For the text-containing cell, return its midpoint in (X, Y) coordinate format. 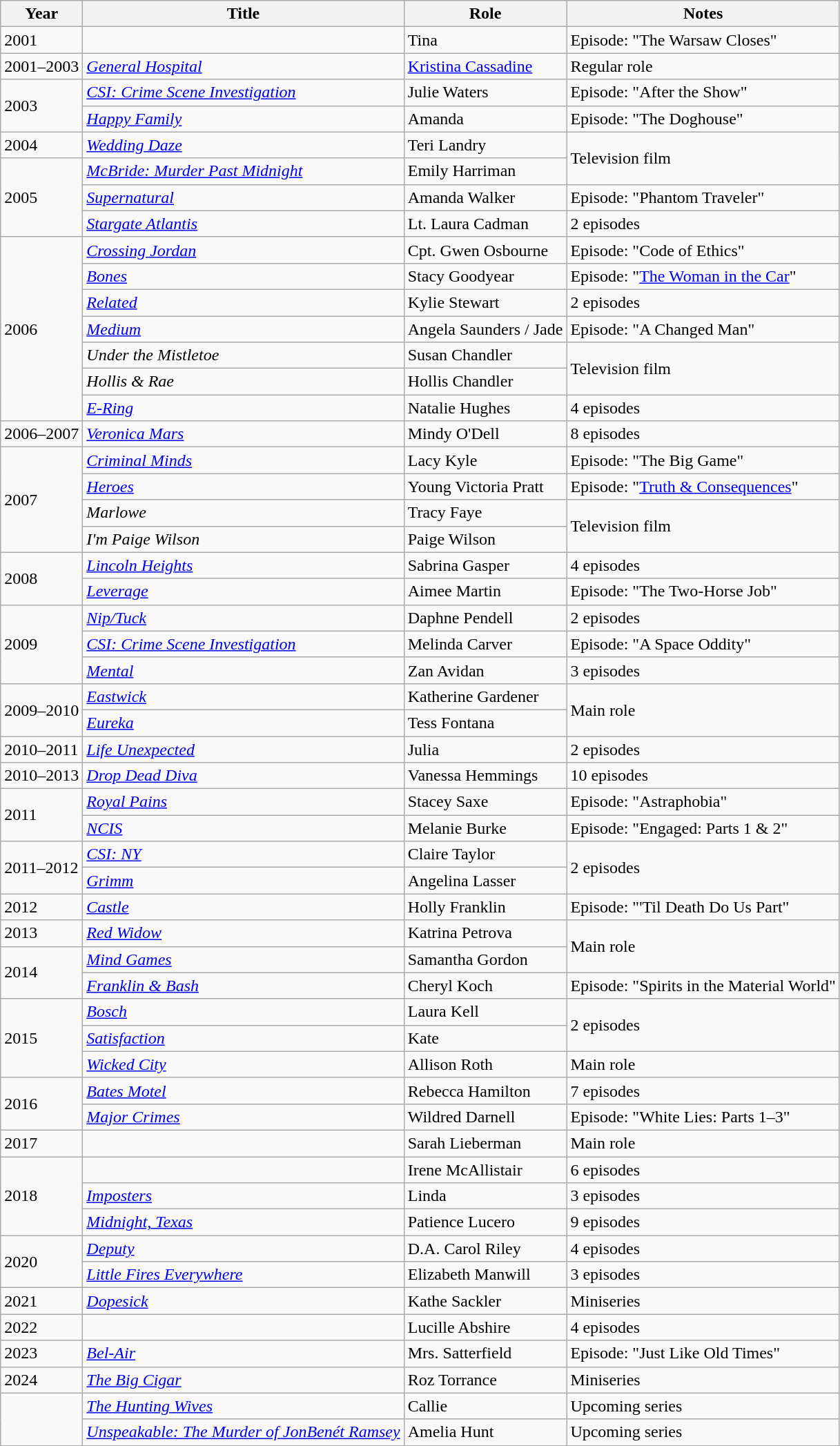
2005 (41, 197)
Claire Taylor (485, 854)
Episode: "A Changed Man" (703, 329)
2006 (41, 329)
General Hospital (243, 66)
Sarah Lieberman (485, 1143)
Episode: "Engaged: Parts 1 & 2" (703, 828)
Wicked City (243, 1064)
Episode: "Just Like Old Times" (703, 1354)
Episode: "Code of Ethics" (703, 250)
The Hunting Wives (243, 1406)
E-Ring (243, 408)
2011–2012 (41, 868)
Stacey Saxe (485, 802)
2024 (41, 1380)
Stargate Atlantis (243, 224)
Episode: "'Til Death Do Us Part" (703, 907)
Franklin & Bash (243, 986)
Happy Family (243, 119)
Life Unexpected (243, 749)
2009–2010 (41, 710)
Elizabeth Manwill (485, 1275)
Bel-Air (243, 1354)
Episode: "Phantom Traveler" (703, 197)
Tina (485, 40)
Episode: "Spirits in the Material World" (703, 986)
The Big Cigar (243, 1380)
Linda (485, 1196)
Tess Fontana (485, 723)
I'm Paige Wilson (243, 539)
2009 (41, 644)
Grimm (243, 881)
Bates Motel (243, 1091)
Regular role (703, 66)
Royal Pains (243, 802)
2017 (41, 1143)
Eureka (243, 723)
2015 (41, 1038)
Katrina Petrova (485, 933)
Lacy Kyle (485, 460)
NCIS (243, 828)
Amanda (485, 119)
Kylie Stewart (485, 302)
Episode: "A Space Oddity" (703, 644)
Susan Chandler (485, 355)
Crossing Jordan (243, 250)
Episode: "The Doghouse" (703, 119)
Young Victoria Pratt (485, 487)
Callie (485, 1406)
Bones (243, 276)
2012 (41, 907)
Criminal Minds (243, 460)
8 episodes (703, 434)
Nip/Tuck (243, 618)
Irene McAllistair (485, 1170)
2023 (41, 1354)
Zan Avidan (485, 670)
Laura Kell (485, 1012)
Related (243, 302)
Supernatural (243, 197)
Mental (243, 670)
Stacy Goodyear (485, 276)
Year (41, 14)
Patience Lucero (485, 1222)
2006–2007 (41, 434)
Amelia Hunt (485, 1432)
2020 (41, 1262)
Major Crimes (243, 1117)
Katherine Gardener (485, 696)
Veronica Mars (243, 434)
Melinda Carver (485, 644)
2008 (41, 578)
Episode: "Astraphobia" (703, 802)
Julie Waters (485, 92)
McBride: Murder Past Midnight (243, 171)
2007 (41, 500)
Episode: "The Woman in the Car" (703, 276)
Dopesick (243, 1301)
Wedding Daze (243, 145)
2016 (41, 1104)
10 episodes (703, 776)
Angelina Lasser (485, 881)
Daphne Pendell (485, 618)
Notes (703, 14)
Little Fires Everywhere (243, 1275)
Episode: "The Big Game" (703, 460)
Holly Franklin (485, 907)
Roz Torrance (485, 1380)
2001 (41, 40)
Episode: "The Two-Horse Job" (703, 592)
Tracy Faye (485, 513)
Hollis & Rae (243, 382)
Kristina Cassadine (485, 66)
Paige Wilson (485, 539)
Marlowe (243, 513)
Midnight, Texas (243, 1222)
Amanda Walker (485, 197)
Lincoln Heights (243, 565)
Bosch (243, 1012)
6 episodes (703, 1170)
2013 (41, 933)
Mind Games (243, 959)
2004 (41, 145)
2022 (41, 1327)
Unspeakable: The Murder of JonBenét Ramsey (243, 1432)
Aimee Martin (485, 592)
Red Widow (243, 933)
Medium (243, 329)
Cheryl Koch (485, 986)
Mrs. Satterfield (485, 1354)
Hollis Chandler (485, 382)
Satisfaction (243, 1038)
CSI: NY (243, 854)
Episode: "After the Show" (703, 92)
Kate (485, 1038)
Lucille Abshire (485, 1327)
Drop Dead Diva (243, 776)
Teri Landry (485, 145)
Lt. Laura Cadman (485, 224)
Title (243, 14)
Julia (485, 749)
2014 (41, 973)
Rebecca Hamilton (485, 1091)
Heroes (243, 487)
2011 (41, 815)
Natalie Hughes (485, 408)
2021 (41, 1301)
Role (485, 14)
Vanessa Hemmings (485, 776)
Allison Roth (485, 1064)
Cpt. Gwen Osbourne (485, 250)
D.A. Carol Riley (485, 1249)
Sabrina Gasper (485, 565)
Under the Mistletoe (243, 355)
Eastwick (243, 696)
2003 (41, 106)
Imposters (243, 1196)
7 episodes (703, 1091)
Angela Saunders / Jade (485, 329)
Wildred Darnell (485, 1117)
Castle (243, 907)
2001–2003 (41, 66)
Emily Harriman (485, 171)
Mindy O'Dell (485, 434)
Leverage (243, 592)
Kathe Sackler (485, 1301)
2010–2011 (41, 749)
Melanie Burke (485, 828)
2010–2013 (41, 776)
Episode: "White Lies: Parts 1–3" (703, 1117)
9 episodes (703, 1222)
Samantha Gordon (485, 959)
Episode: "Truth & Consequences" (703, 487)
2018 (41, 1196)
Episode: "The Warsaw Closes" (703, 40)
Deputy (243, 1249)
